Locate the cell with the specified text and output its [X, Y] center coordinate. 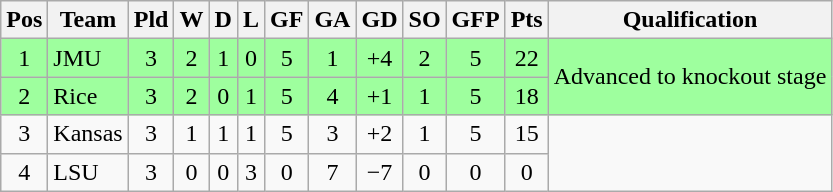
Pts [526, 20]
JMU [88, 58]
+1 [380, 96]
15 [526, 134]
Qualification [690, 20]
Pos [24, 20]
Rice [88, 96]
GD [380, 20]
22 [526, 58]
W [192, 20]
LSU [88, 172]
Team [88, 20]
L [250, 20]
+2 [380, 134]
Advanced to knockout stage [690, 77]
18 [526, 96]
GF [286, 20]
+4 [380, 58]
SO [424, 20]
Pld [151, 20]
GA [332, 20]
Kansas [88, 134]
7 [332, 172]
D [223, 20]
−7 [380, 172]
GFP [476, 20]
